Search for the cell housing the specified text and yield its [X, Y] center coordinate. 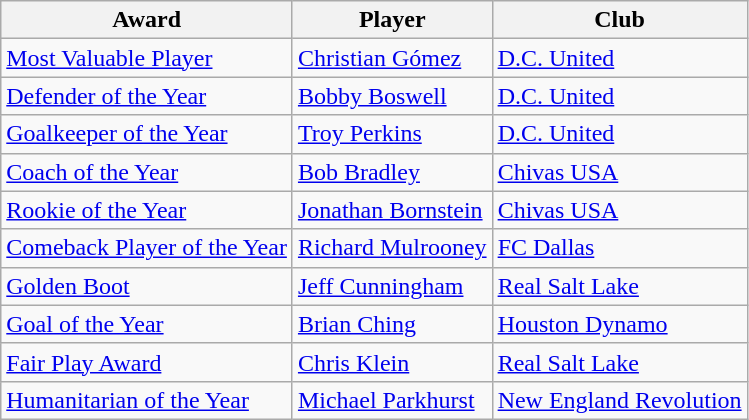
Player [392, 20]
Award [147, 20]
Club [620, 20]
Rookie of the Year [147, 210]
Goal of the Year [147, 324]
Bobby Boswell [392, 96]
New England Revolution [620, 400]
Humanitarian of the Year [147, 400]
Bob Bradley [392, 172]
Richard Mulrooney [392, 248]
Chris Klein [392, 362]
Michael Parkhurst [392, 400]
Houston Dynamo [620, 324]
Brian Ching [392, 324]
Coach of the Year [147, 172]
Goalkeeper of the Year [147, 134]
Jeff Cunningham [392, 286]
Most Valuable Player [147, 58]
Jonathan Bornstein [392, 210]
Christian Gómez [392, 58]
Troy Perkins [392, 134]
FC Dallas [620, 248]
Fair Play Award [147, 362]
Comeback Player of the Year [147, 248]
Defender of the Year [147, 96]
Golden Boot [147, 286]
